Extract the [x, y] coordinate from the center of the cell holding the provided text.  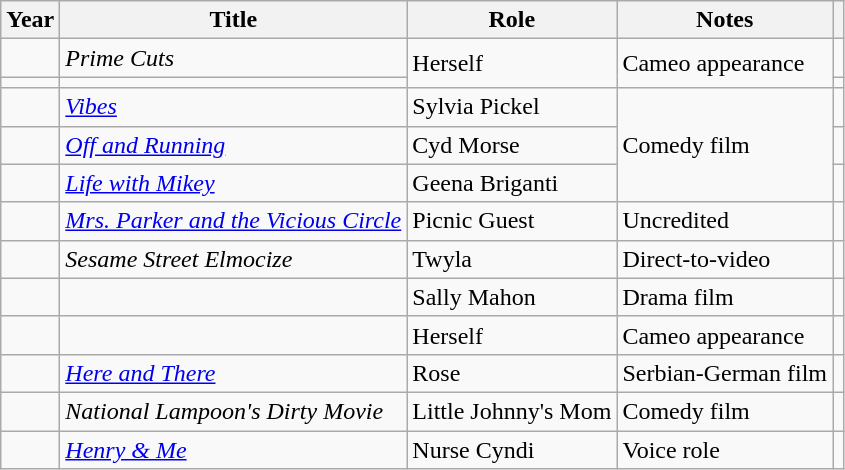
Year [30, 20]
Geena Briganti [512, 183]
Twyla [512, 259]
Vibes [234, 107]
Nurse Cyndi [512, 449]
Drama film [725, 297]
National Lampoon's Dirty Movie [234, 411]
Mrs. Parker and the Vicious Circle [234, 221]
Off and Running [234, 145]
Sally Mahon [512, 297]
Notes [725, 20]
Role [512, 20]
Voice role [725, 449]
Picnic Guest [512, 221]
Title [234, 20]
Sylvia Pickel [512, 107]
Serbian-German film [725, 373]
Little Johnny's Mom [512, 411]
Here and There [234, 373]
Rose [512, 373]
Sesame Street Elmocize [234, 259]
Direct-to-video [725, 259]
Uncredited [725, 221]
Life with Mikey [234, 183]
Henry & Me [234, 449]
Cyd Morse [512, 145]
Prime Cuts [234, 58]
